Search for the cell housing the specified text and yield its (x, y) center coordinate. 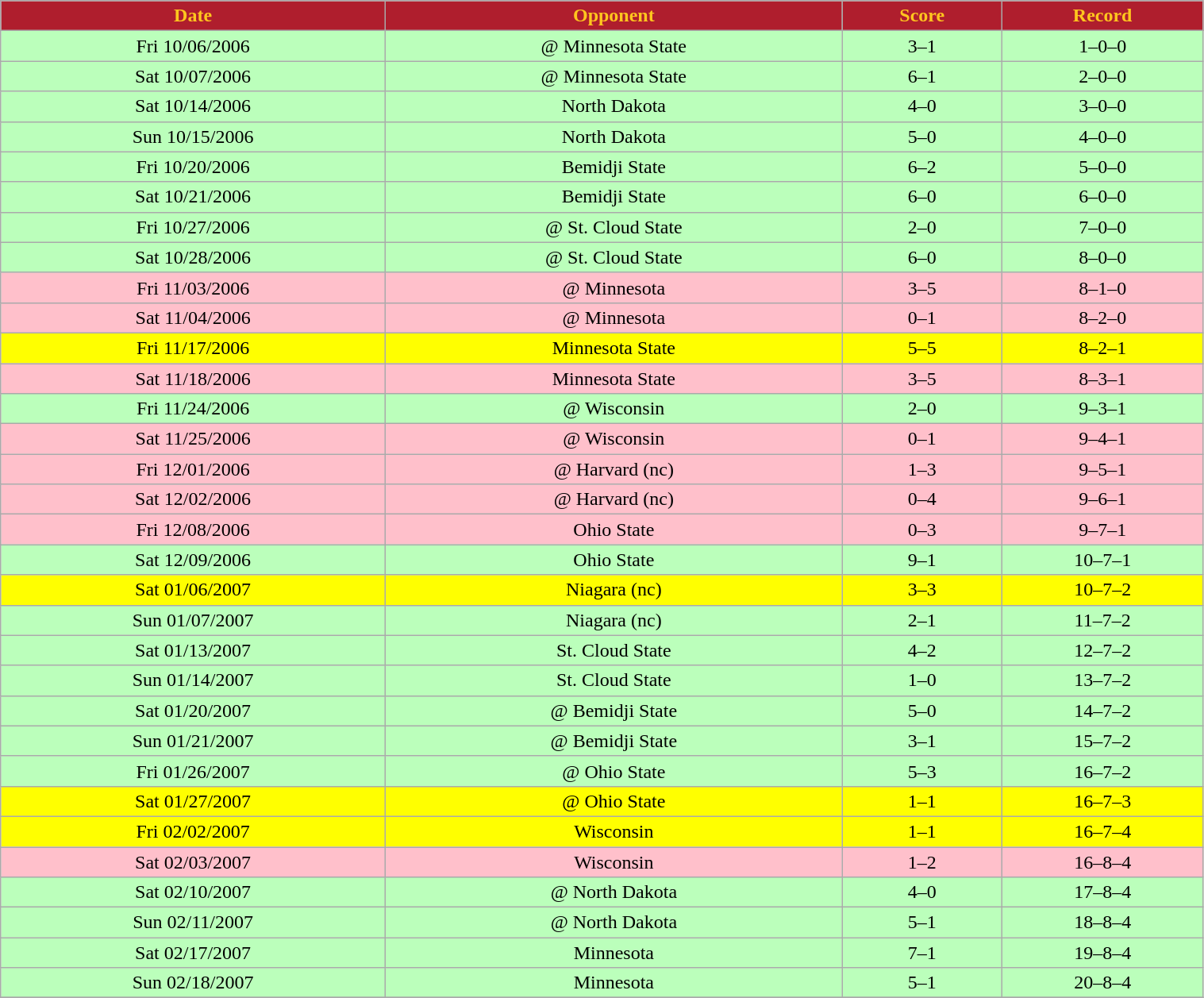
11–7–2 (1102, 620)
2–1 (922, 620)
Sat 01/06/2007 (194, 590)
Sat 01/20/2007 (194, 711)
Sun 01/14/2007 (194, 680)
Fri 01/26/2007 (194, 771)
6–0–0 (1102, 197)
8–1–0 (1102, 287)
Sat 02/10/2007 (194, 892)
Fri 10/06/2006 (194, 46)
Sun 02/18/2007 (194, 983)
4–2 (922, 650)
9–3–1 (1102, 409)
Sun 01/21/2007 (194, 741)
16–8–4 (1102, 861)
Sun 10/15/2006 (194, 137)
Sat 01/27/2007 (194, 801)
9–4–1 (1102, 439)
Fri 12/01/2006 (194, 469)
Sat 10/21/2006 (194, 197)
1–0 (922, 680)
Sun 01/07/2007 (194, 620)
19–8–4 (1102, 953)
9–5–1 (1102, 469)
14–7–2 (1102, 711)
0–4 (922, 499)
Fri 11/17/2006 (194, 348)
0–3 (922, 530)
Sat 12/09/2006 (194, 560)
9–7–1 (1102, 530)
Sat 02/03/2007 (194, 861)
Fri 10/27/2006 (194, 227)
12–7–2 (1102, 650)
Record (1102, 16)
16–7–2 (1102, 771)
16–7–3 (1102, 801)
Fri 10/20/2006 (194, 167)
6–2 (922, 167)
8–3–1 (1102, 379)
Sat 10/28/2006 (194, 257)
17–8–4 (1102, 892)
Fri 02/02/2007 (194, 831)
Sat 11/18/2006 (194, 379)
20–8–4 (1102, 983)
Opponent (614, 16)
Sat 01/13/2007 (194, 650)
Sat 10/14/2006 (194, 106)
Sat 11/25/2006 (194, 439)
8–0–0 (1102, 257)
9–6–1 (1102, 499)
7–0–0 (1102, 227)
3–0–0 (1102, 106)
1–0–0 (1102, 46)
18–8–4 (1102, 923)
7–1 (922, 953)
Sat 02/17/2007 (194, 953)
6–1 (922, 76)
2–0–0 (1102, 76)
Sun 02/11/2007 (194, 923)
Fri 11/03/2006 (194, 287)
3–3 (922, 590)
5–3 (922, 771)
5–0–0 (1102, 167)
10–7–2 (1102, 590)
1–3 (922, 469)
Score (922, 16)
Fri 11/24/2006 (194, 409)
4–0–0 (1102, 137)
5–5 (922, 348)
Fri 12/08/2006 (194, 530)
1–2 (922, 861)
Date (194, 16)
Sat 11/04/2006 (194, 318)
13–7–2 (1102, 680)
8–2–1 (1102, 348)
Sat 12/02/2006 (194, 499)
15–7–2 (1102, 741)
Sat 10/07/2006 (194, 76)
8–2–0 (1102, 318)
10–7–1 (1102, 560)
16–7–4 (1102, 831)
9–1 (922, 560)
